Capture the cell that displays the provided text and extract its (x, y) central coordinate. 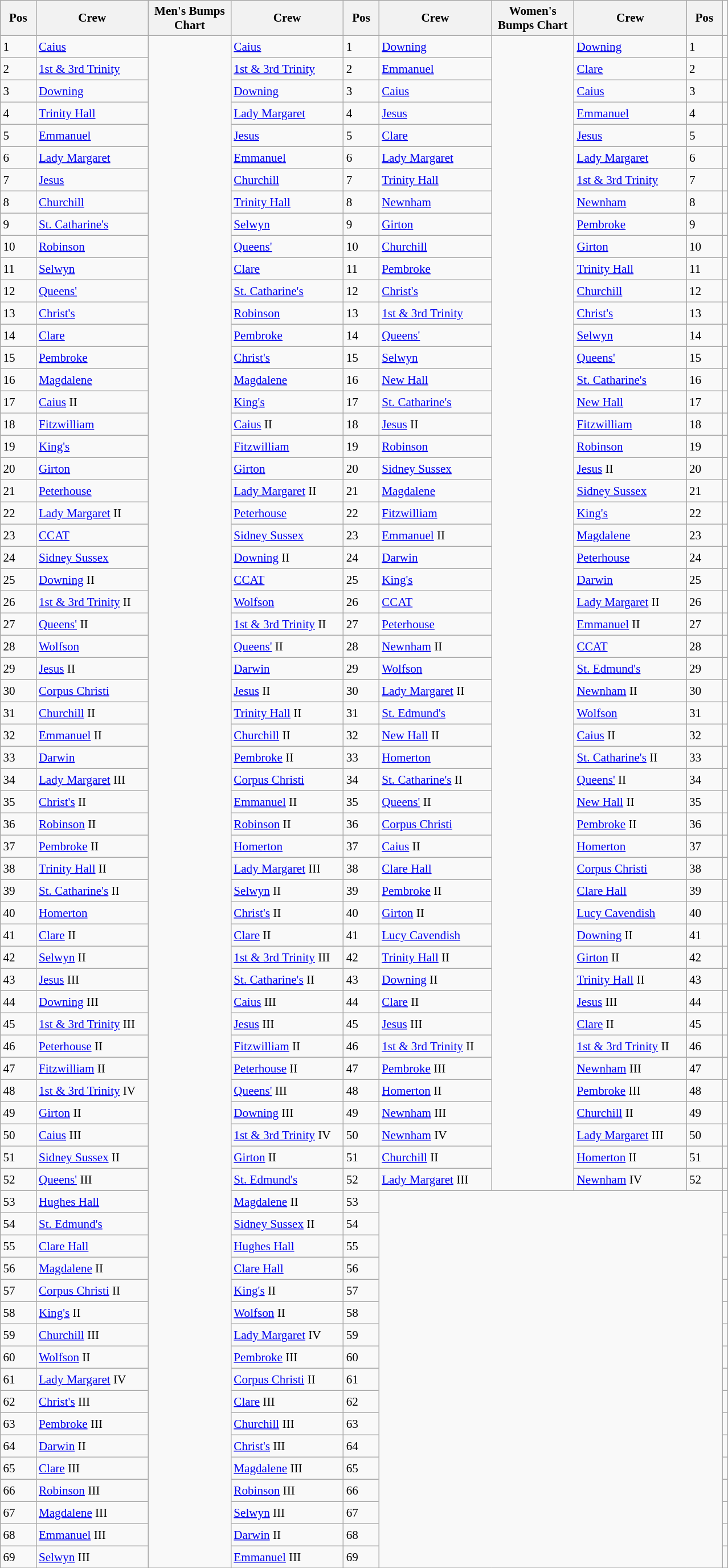
Men's Bumps Chart (189, 18)
Women's Bumps Chart (533, 18)
